Find where the given text appears and provide that cell's center as (X, Y) coordinate. 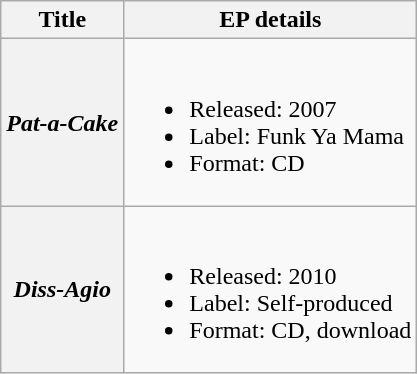
Title (62, 20)
Diss-Agio (62, 290)
Released: 2007Label: Funk Ya MamaFormat: CD (270, 122)
EP details (270, 20)
Released: 2010Label: Self-producedFormat: CD, download (270, 290)
Pat-a-Cake (62, 122)
